Output the (x, y) coordinate of the center of the cell containing the given text.  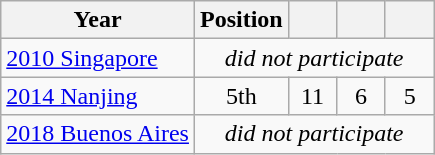
2010 Singapore (98, 58)
11 (312, 96)
Position (241, 20)
2014 Nanjing (98, 96)
5th (241, 96)
Year (98, 20)
6 (362, 96)
2018 Buenos Aires (98, 134)
5 (410, 96)
